Scan for the cell matching the given text and deliver its [X, Y] coordinate at center. 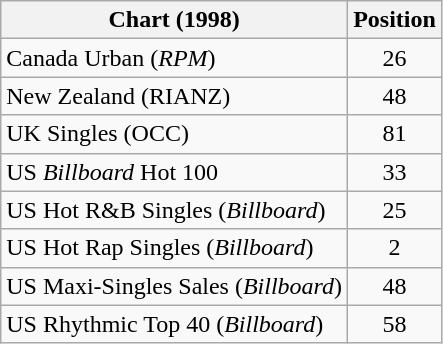
58 [395, 324]
US Hot R&B Singles (Billboard) [174, 210]
Chart (1998) [174, 20]
US Maxi-Singles Sales (Billboard) [174, 286]
25 [395, 210]
33 [395, 172]
81 [395, 134]
Position [395, 20]
26 [395, 58]
New Zealand (RIANZ) [174, 96]
2 [395, 248]
UK Singles (OCC) [174, 134]
US Rhythmic Top 40 (Billboard) [174, 324]
US Hot Rap Singles (Billboard) [174, 248]
US Billboard Hot 100 [174, 172]
Canada Urban (RPM) [174, 58]
